Capture the cell that displays the provided text and extract its [X, Y] central coordinate. 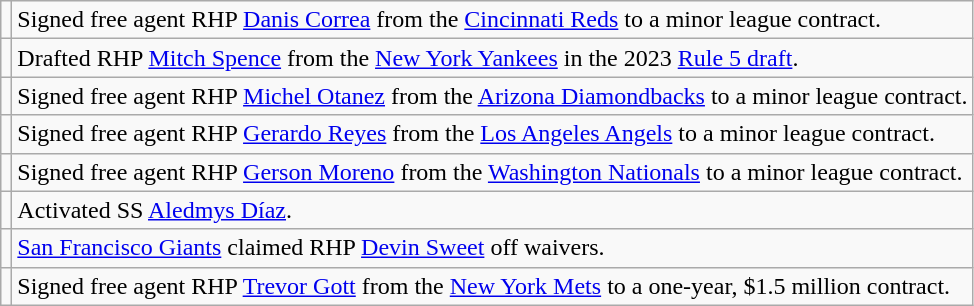
Signed free agent RHP Trevor Gott from the New York Mets to a one-year, $1.5 million contract. [492, 286]
San Francisco Giants claimed RHP Devin Sweet off waivers. [492, 248]
Signed free agent RHP Gerson Moreno from the Washington Nationals to a minor league contract. [492, 172]
Activated SS Aledmys Díaz. [492, 210]
Signed free agent RHP Danis Correa from the Cincinnati Reds to a minor league contract. [492, 20]
Signed free agent RHP Gerardo Reyes from the Los Angeles Angels to a minor league contract. [492, 134]
Drafted RHP Mitch Spence from the New York Yankees in the 2023 Rule 5 draft. [492, 58]
Signed free agent RHP Michel Otanez from the Arizona Diamondbacks to a minor league contract. [492, 96]
